Extract the [X, Y] coordinate from the center of the cell holding the provided text.  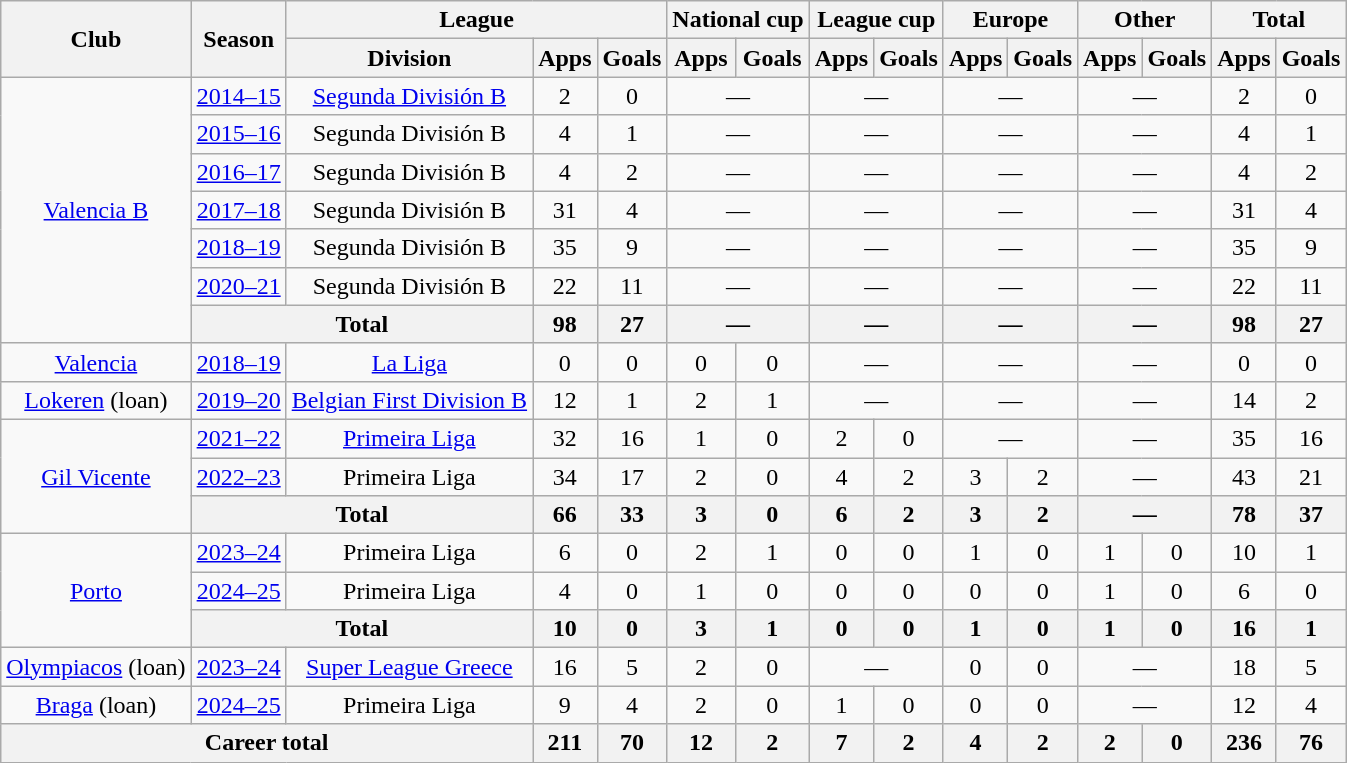
Division [409, 58]
14 [1244, 400]
Career total [267, 743]
32 [565, 438]
2020–21 [238, 286]
Valencia [96, 362]
211 [565, 743]
66 [565, 515]
Porto [96, 591]
Gil Vicente [96, 476]
Olympiacos (loan) [96, 667]
Super League Greece [409, 667]
Belgian First Division B [409, 400]
Braga (loan) [96, 705]
Lokeren (loan) [96, 400]
La Liga [409, 362]
43 [1244, 477]
National cup [738, 20]
21 [1311, 477]
70 [632, 743]
236 [1244, 743]
2015–16 [238, 134]
League [476, 20]
78 [1244, 515]
2021–22 [238, 438]
37 [1311, 515]
Club [96, 39]
18 [1244, 667]
33 [632, 515]
2014–15 [238, 96]
Valencia B [96, 210]
League cup [876, 20]
7 [841, 743]
Europe [1010, 20]
2016–17 [238, 172]
Season [238, 39]
34 [565, 477]
Other [1145, 20]
76 [1311, 743]
17 [632, 477]
2022–23 [238, 477]
2019–20 [238, 400]
2017–18 [238, 210]
